Extract the (x, y) coordinate from the center of the cell holding the provided text.  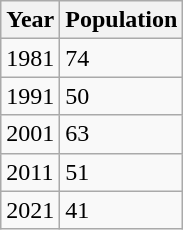
63 (122, 134)
1991 (30, 96)
1981 (30, 58)
41 (122, 210)
Population (122, 20)
51 (122, 172)
2001 (30, 134)
2011 (30, 172)
74 (122, 58)
Year (30, 20)
50 (122, 96)
2021 (30, 210)
